For the text-containing cell, return its midpoint in (x, y) coordinate format. 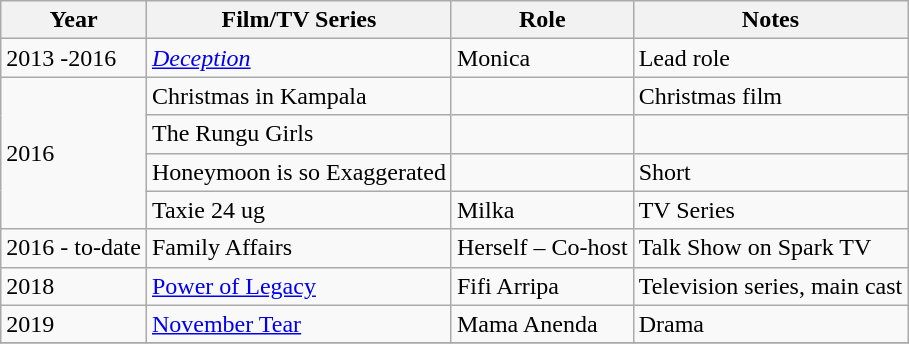
Mama Anenda (542, 324)
2016 (74, 153)
Drama (770, 324)
Family Affairs (298, 248)
Television series, main cast (770, 286)
Year (74, 20)
Role (542, 20)
Taxie 24 ug (298, 210)
Film/TV Series (298, 20)
2018 (74, 286)
Monica (542, 58)
Christmas film (770, 96)
Short (770, 172)
Honeymoon is so Exaggerated (298, 172)
Power of Legacy (298, 286)
Herself – Co-host (542, 248)
Christmas in Kampala (298, 96)
Talk Show on Spark TV (770, 248)
The Rungu Girls (298, 134)
2019 (74, 324)
Notes (770, 20)
Lead role (770, 58)
Fifi Arripa (542, 286)
Deception (298, 58)
November Tear (298, 324)
Milka (542, 210)
TV Series (770, 210)
2013 -2016 (74, 58)
2016 - to-date (74, 248)
